Output the (x, y) coordinate of the center of the cell containing the given text.  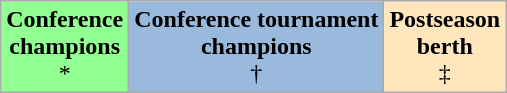
Postseasonberth‡ (445, 47)
Conferencechampions* (65, 47)
Conference tournamentchampions† (256, 47)
